Pinpoint the cell where the given text exists, returning its (x, y) midpoint coordinate. 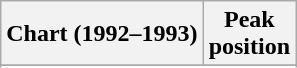
Peakposition (249, 34)
Chart (1992–1993) (102, 34)
